Find where the given text appears and provide that cell's center as (x, y) coordinate. 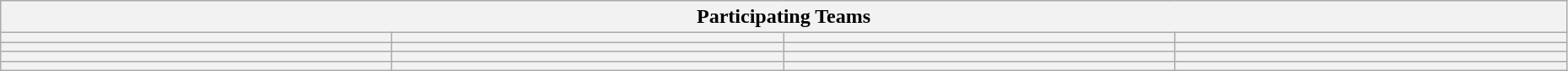
Participating Teams (784, 17)
